Search for the cell housing the specified text and yield its [X, Y] center coordinate. 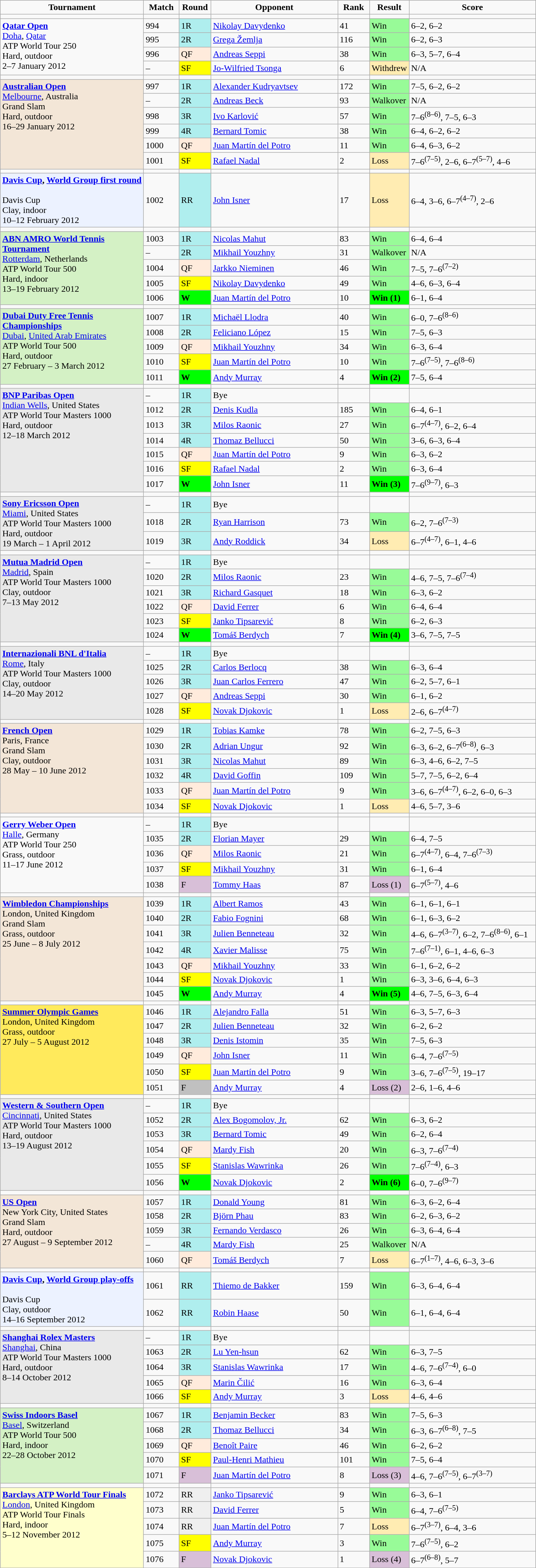
6–1, 6–4, 6–4 [472, 1313]
1053 [161, 1134]
1036 [161, 854]
4–6, 7–6(7–5), 6–7(3–7) [472, 1475]
6–0, 7–6(9–7) [472, 1183]
1060 [161, 1260]
6–4, 6–3, 6–2 [472, 145]
3–6, 7–5, 7–5 [472, 635]
40 [354, 317]
1064 [161, 1367]
Loss (3) [389, 1475]
1015 [161, 455]
1050 [161, 1072]
6–2, 7–5, 6–3 [472, 730]
109 [354, 775]
6–4, 6–1 [472, 410]
Feliciano López [274, 332]
68 [354, 918]
5–7, 7–5, 6–2, 6–4 [472, 775]
7–5, 6–2, 6–2 [472, 86]
Win (5) [389, 994]
Mutua Madrid Open Madrid, SpainATP World Tour Masters 1000Clay, outdoor7–13 May 2012 [72, 598]
Wimbledon Championships London, United KingdomGrand SlamGrass, outdoor25 June – 8 July 2012 [72, 948]
92 [354, 746]
Denis Kudla [274, 410]
6–2, 6–3, 6–2 [472, 1216]
Rank [354, 7]
1014 [161, 440]
4–6, 7–6(7–4), 6–0 [472, 1367]
1011 [161, 377]
Dubai Duty Free Tennis ChampionshipsDubai, United Arab EmiratesATP World Tour 500Hard, outdoor27 February – 3 March 2012 [72, 346]
1061 [161, 1286]
6–3, 6–1 [472, 1494]
6–7(1–7), 4–6, 6–3, 3–6 [472, 1260]
Jo-Wilfried Tsonga [274, 68]
101 [354, 1460]
Loss (2) [389, 1087]
Swiss Indoors BaselBasel, SwitzerlandATP World Tour 500Hard, indoor22–28 October 2012 [72, 1446]
1033 [161, 791]
47 [354, 682]
73 [354, 522]
Davis Cup, World Group first round Davis Cup Clay, indoor 10–12 February 2012 [72, 200]
1002 [161, 200]
Internazionali BNL d'Italia Rome, ItalyATP World Tour Masters 1000Clay, outdoor14–20 May 2012 [72, 682]
1023 [161, 621]
6–3, 7–5 [472, 1352]
Loss (4) [389, 1559]
7–6(7–5), 2–6, 6–7(5–7), 4–6 [472, 161]
18 [354, 592]
1065 [161, 1383]
7–6(7–4), 6–3 [472, 1166]
Carlos Berlocq [274, 667]
6–3, 5–7, 6–4 [472, 54]
1031 [161, 761]
998 [161, 116]
1055 [161, 1166]
994 [161, 26]
1027 [161, 696]
6–1, 6–1, 6–1 [472, 904]
1006 [161, 297]
1044 [161, 979]
Andy Roddick [274, 541]
1032 [161, 775]
Adrian Ungur [274, 746]
1034 [161, 806]
6–3, 6–2, 6–7(6–8), 6–3 [472, 746]
Jarkko Nieminen [274, 268]
35 [354, 1040]
1000 [161, 145]
6–7(6–8), 5–7 [472, 1559]
Ryan Harrison [274, 522]
1043 [161, 965]
1049 [161, 1055]
7–6(7–1), 6–1, 4–6, 6–3 [472, 950]
6–3, 4–6, 6–2, 7–5 [472, 761]
78 [354, 730]
1072 [161, 1494]
1069 [161, 1445]
6–7(4–7), 6–1, 4–6 [472, 541]
87 [354, 885]
43 [354, 904]
ABN AMRO World Tennis TournamentRotterdam, NetherlandsATP World Tour 500Hard, indoor13–19 February 2012 [72, 268]
Paul-Henri Mathieu [274, 1460]
Tobias Kamke [274, 730]
15 [354, 332]
1019 [161, 541]
75 [354, 950]
6–3, 5–7, 6–3 [472, 1012]
Summer Olympic Games London, United KingdomGrass, outdoor27 July – 5 August 2012 [72, 1050]
6–7(5–7), 4–6 [472, 885]
Benoît Paire [274, 1445]
3–6, 6–3, 6–4 [472, 440]
7–6(7–5), 6–2 [472, 1543]
6–7(4–7), 6–2, 6–4 [472, 425]
29 [354, 838]
Opponent [274, 7]
6–1, 6–2 [472, 696]
Loss (1) [389, 885]
6–4, 6–2, 6–2 [472, 131]
Fabio Fognini [274, 918]
1062 [161, 1313]
51 [354, 1012]
57 [354, 116]
21 [354, 854]
33 [354, 965]
81 [354, 1202]
1017 [161, 484]
1008 [161, 332]
1025 [161, 667]
4–6, 6–7(3–7), 6–2, 7–6(8–6), 6–1 [472, 934]
6–3, 6–2, 6–4 [472, 1202]
Robin Haase [274, 1313]
1013 [161, 425]
1063 [161, 1352]
116 [354, 40]
Alexander Kudryavtsev [274, 86]
1016 [161, 469]
Benjamin Becker [274, 1415]
Juan Carlos Ferrero [274, 682]
1074 [161, 1527]
172 [354, 86]
1040 [161, 918]
1004 [161, 268]
Lu Yen-hsun [274, 1352]
7–6(9–7), 6–3 [472, 484]
Florian Mayer [274, 838]
1042 [161, 950]
4–6, 4–6 [472, 1397]
Davis Cup, World Group play-offs Davis Cup Clay, outdoor 14–16 September 2012 [72, 1299]
6–7(3–7), 6–4, 3–6 [472, 1527]
997 [161, 86]
3–6, 6–7(4–7), 6–2, 6–0, 6–3 [472, 791]
1028 [161, 711]
Fernando Verdasco [274, 1230]
1037 [161, 869]
6–3, 6–7(6–8), 7–5 [472, 1430]
1045 [161, 994]
995 [161, 40]
41 [354, 26]
1051 [161, 1087]
David Goffin [274, 775]
Win (1) [389, 297]
6–1, 6–3, 6–2 [472, 918]
Ivo Karlović [274, 116]
1066 [161, 1397]
159 [354, 1286]
89 [354, 761]
Donald Young [274, 1202]
4–6, 6–3, 6–4 [472, 283]
Thiemo de Bakker [274, 1286]
1030 [161, 746]
1018 [161, 522]
30 [354, 696]
French Open Paris, FranceGrand SlamClay, outdoor28 May – 10 June 2012 [72, 768]
999 [161, 131]
1068 [161, 1430]
1046 [161, 1012]
16 [354, 1383]
3–6, 7–6(7–5), 19–17 [472, 1072]
Round [195, 7]
7–6(8–6), 7–5, 6–3 [472, 116]
Albert Ramos [274, 904]
25 [354, 1244]
Alex Bogomolov, Jr. [274, 1120]
1071 [161, 1475]
Win (2) [389, 377]
1024 [161, 635]
Western & Southern Open Cincinnati, United StatesATP World Tour Masters 1000Hard, outdoor13–19 August 2012 [72, 1145]
6–4, 3–6, 6–7(4–7), 2–6 [472, 200]
6–2, 5–7, 6–1 [472, 682]
1048 [161, 1040]
US Open New York City, United StatesGrand SlamHard, outdoor27 August – 9 September 2012 [72, 1232]
Result [389, 7]
Sony Ericsson OpenMiami, United StatesATP World Tour Masters 1000Hard, outdoor19 March – 1 April 2012 [72, 523]
4–6, 5–7, 3–6 [472, 806]
1029 [161, 730]
1009 [161, 346]
1075 [161, 1543]
Michaël Llodra [274, 317]
1026 [161, 682]
BNP Paribas Open Indian Wells, United StatesATP World Tour Masters 1000Hard, outdoor12–18 March 2012 [72, 440]
Richard Gasquet [274, 592]
Andreas Beck [274, 100]
1010 [161, 362]
Match [161, 7]
1076 [161, 1559]
1021 [161, 592]
1022 [161, 607]
2–6, 6–7(4–7) [472, 711]
Tommy Haas [274, 885]
6–0, 7–6(8–6) [472, 317]
185 [354, 410]
7–5, 7–6(7–2) [472, 268]
996 [161, 54]
2–6, 1–6, 4–6 [472, 1087]
Score [472, 7]
1035 [161, 838]
Grega Žemlja [274, 40]
Xavier Malisse [274, 950]
1041 [161, 934]
6–7(4–7), 6–4, 7–6(7–3) [472, 854]
1039 [161, 904]
Barclays ATP World Tour FinalsLondon, United KingdomATP World Tour FinalsHard, indoor5–12 November 2012 [72, 1527]
93 [354, 100]
1057 [161, 1202]
Tournament [72, 7]
1052 [161, 1120]
Australian OpenMelbourne, AustraliaGrand SlamHard, outdoor16–29 January 2012 [72, 124]
Withdrew [389, 68]
1005 [161, 283]
Marin Čilić [274, 1383]
Win (3) [389, 484]
1012 [161, 410]
4–6, 7–5, 7–6(7–4) [472, 578]
1056 [161, 1183]
20 [354, 1149]
Gerry Weber Open Halle, GermanyATP World Tour 250Grass, outdoor11–17 June 2012 [72, 855]
1059 [161, 1230]
1003 [161, 239]
1007 [161, 317]
7–6(7–5), 7–6(8–6) [472, 362]
27 [354, 425]
1047 [161, 1026]
Denis Istomin [274, 1040]
1070 [161, 1460]
1001 [161, 161]
1073 [161, 1510]
1058 [161, 1216]
Shanghai Rolex Masters Shanghai, ChinaATP World Tour Masters 1000Hard, outdoor8–14 October 2012 [72, 1367]
5 [354, 1510]
6–3, 7–6(7–4) [472, 1149]
1020 [161, 578]
Björn Phau [274, 1216]
1054 [161, 1149]
4–6, 7–5, 6–3, 6–4 [472, 994]
6–1, 6–2, 6–2 [472, 965]
23 [354, 578]
Win (4) [389, 635]
1038 [161, 885]
6–3, 3–6, 6–4, 6–3 [472, 979]
Alejandro Falla [274, 1012]
Win (6) [389, 1183]
6–2, 6–4 [472, 1134]
Qatar OpenDoha, QatarATP World Tour 250Hard, outdoor2–7 January 2012 [72, 47]
6–4, 7–5 [472, 838]
6–2, 7–6(7–3) [472, 522]
1067 [161, 1415]
